Extract the (x, y) coordinate from the center of the cell holding the provided text.  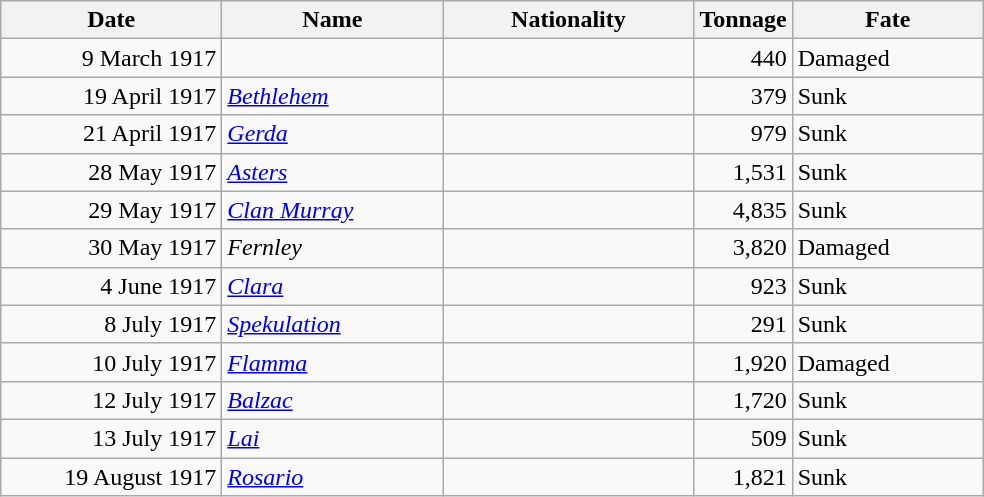
29 May 1917 (112, 210)
4 June 1917 (112, 286)
19 April 1917 (112, 96)
4,835 (743, 210)
Lai (332, 438)
979 (743, 134)
9 March 1917 (112, 58)
3,820 (743, 248)
Flamma (332, 362)
1,821 (743, 477)
379 (743, 96)
Fernley (332, 248)
Nationality (568, 20)
21 April 1917 (112, 134)
Fate (888, 20)
12 July 1917 (112, 400)
1,531 (743, 172)
1,920 (743, 362)
291 (743, 324)
10 July 1917 (112, 362)
Date (112, 20)
28 May 1917 (112, 172)
509 (743, 438)
440 (743, 58)
Gerda (332, 134)
Bethlehem (332, 96)
13 July 1917 (112, 438)
Balzac (332, 400)
Spekulation (332, 324)
8 July 1917 (112, 324)
Tonnage (743, 20)
Clan Murray (332, 210)
923 (743, 286)
19 August 1917 (112, 477)
Rosario (332, 477)
Clara (332, 286)
1,720 (743, 400)
Name (332, 20)
Asters (332, 172)
30 May 1917 (112, 248)
